Extract the [x, y] coordinate from the center of the cell holding the provided text.  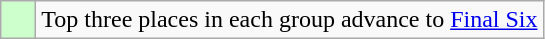
Top three places in each group advance to Final Six [290, 20]
